Identify which cell holds the provided text, then report its [x, y] central coordinate. 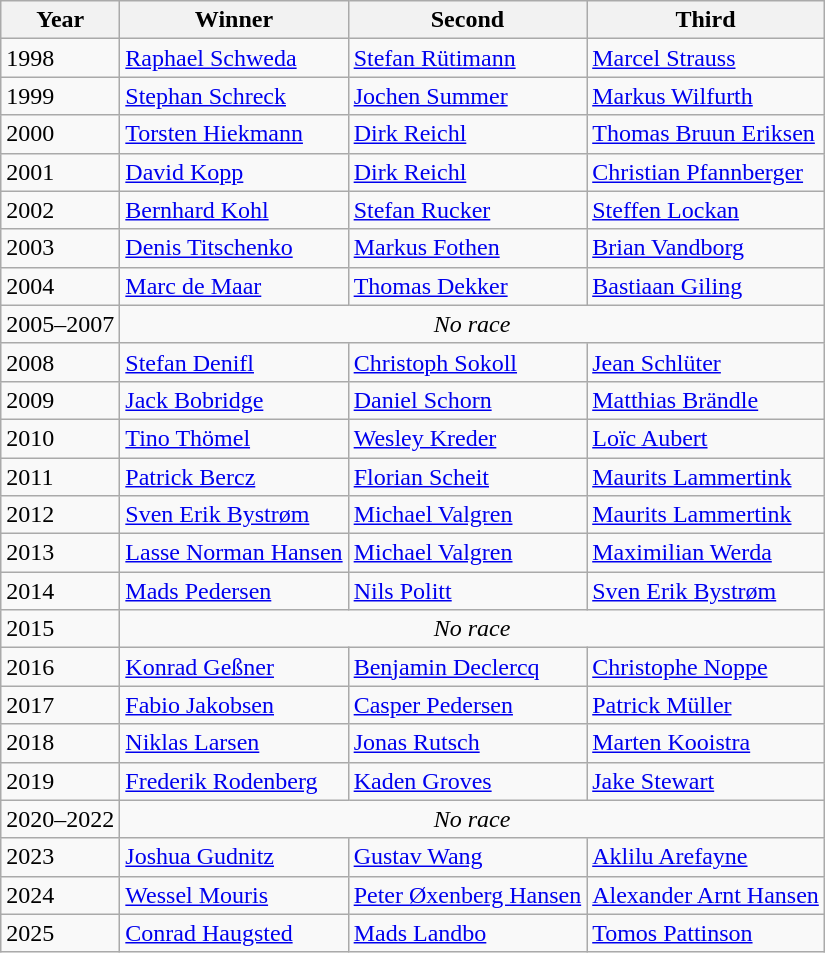
Gustav Wang [468, 857]
Stefan Denifl [234, 362]
2008 [60, 362]
Maximilian Werda [706, 553]
Niklas Larsen [234, 743]
2025 [60, 933]
Mads Landbo [468, 933]
Daniel Schorn [468, 400]
2000 [60, 134]
Jack Bobridge [234, 400]
Wesley Kreder [468, 438]
Jochen Summer [468, 96]
2013 [60, 553]
Lasse Norman Hansen [234, 553]
2018 [60, 743]
Peter Øxenberg Hansen [468, 895]
2016 [60, 667]
2012 [60, 515]
Denis Titschenko [234, 248]
Markus Wilfurth [706, 96]
Patrick Müller [706, 705]
Aklilu Arefayne [706, 857]
Casper Pedersen [468, 705]
Winner [234, 20]
2004 [60, 286]
Benjamin Declercq [468, 667]
Kaden Groves [468, 781]
Jonas Rutsch [468, 743]
Tomos Pattinson [706, 933]
Year [60, 20]
Raphael Schweda [234, 58]
Steffen Lockan [706, 210]
Wessel Mouris [234, 895]
David Kopp [234, 172]
Konrad Geßner [234, 667]
Markus Fothen [468, 248]
Torsten Hiekmann [234, 134]
Christophe Noppe [706, 667]
Christian Pfannberger [706, 172]
Matthias Brändle [706, 400]
2002 [60, 210]
2015 [60, 629]
Second [468, 20]
Conrad Haugsted [234, 933]
2001 [60, 172]
Stefan Rütimann [468, 58]
Nils Politt [468, 591]
Thomas Dekker [468, 286]
2023 [60, 857]
2019 [60, 781]
Christoph Sokoll [468, 362]
Third [706, 20]
1998 [60, 58]
2017 [60, 705]
Brian Vandborg [706, 248]
1999 [60, 96]
2009 [60, 400]
2010 [60, 438]
Fabio Jakobsen [234, 705]
Marten Kooistra [706, 743]
2011 [60, 477]
Stefan Rucker [468, 210]
Mads Pedersen [234, 591]
Jean Schlüter [706, 362]
Alexander Arnt Hansen [706, 895]
Bernhard Kohl [234, 210]
2005–2007 [60, 324]
Thomas Bruun Eriksen [706, 134]
Bastiaan Giling [706, 286]
Frederik Rodenberg [234, 781]
Jake Stewart [706, 781]
Florian Scheit [468, 477]
2024 [60, 895]
Loïc Aubert [706, 438]
Tino Thömel [234, 438]
Patrick Bercz [234, 477]
Marc de Maar [234, 286]
2003 [60, 248]
Marcel Strauss [706, 58]
Stephan Schreck [234, 96]
2020–2022 [60, 819]
2014 [60, 591]
Joshua Gudnitz [234, 857]
